Output the [X, Y] coordinate of the center of the cell containing the given text.  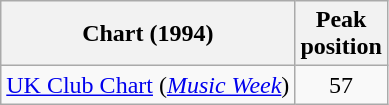
UK Club Chart (Music Week) [148, 85]
57 [341, 85]
Peakposition [341, 34]
Chart (1994) [148, 34]
